Provide the (x, y) coordinate of the cell's center where the given text is located.  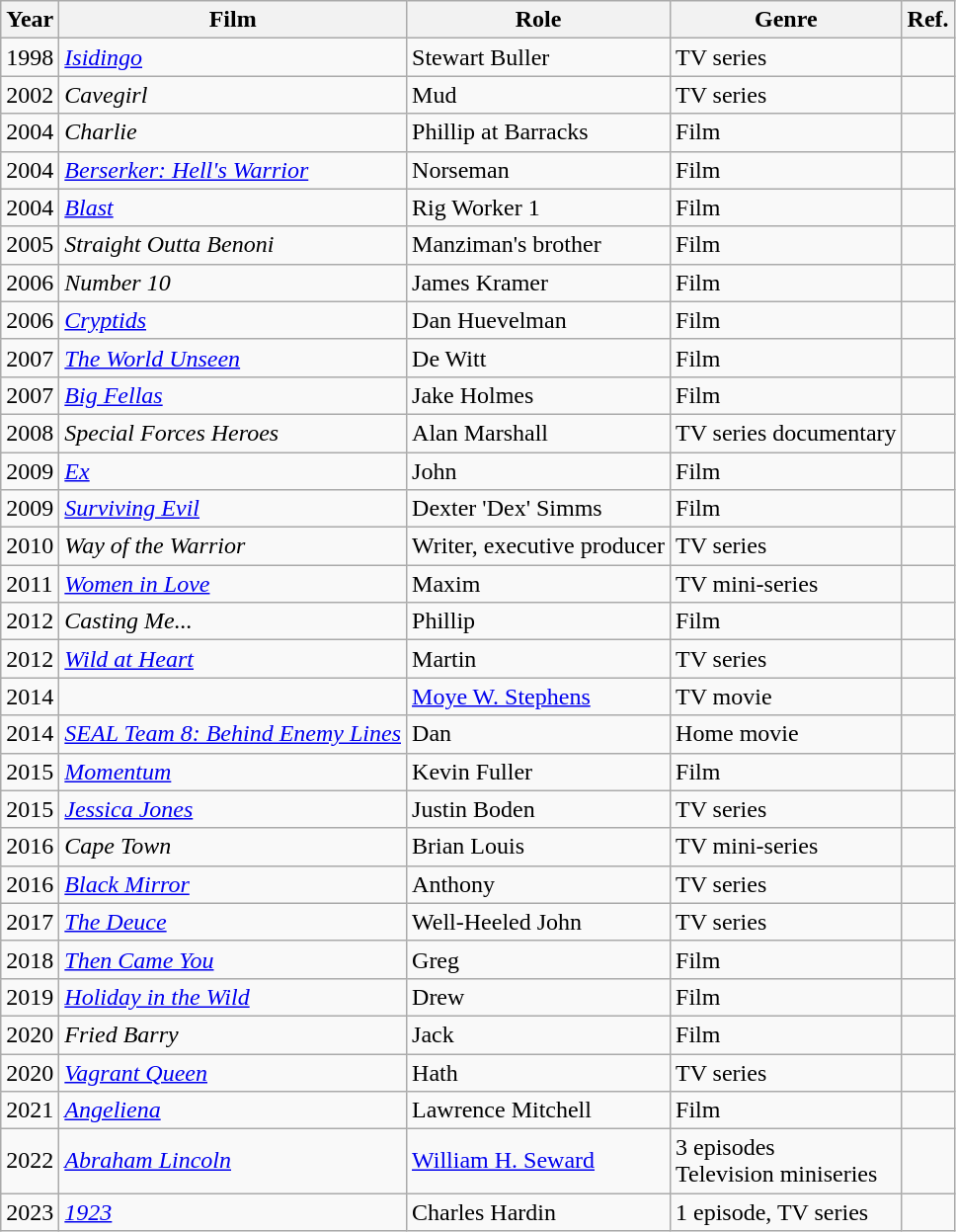
Writer, executive producer (539, 546)
2010 (30, 546)
Dan Huevelman (539, 320)
Moye W. Stephens (539, 697)
Angeliena (233, 1110)
Hath (539, 1072)
Blast (233, 207)
1998 (30, 57)
Jack (539, 1034)
Justin Boden (539, 809)
Holiday in the Wild (233, 997)
Well-Heeled John (539, 922)
2018 (30, 959)
Mud (539, 95)
Way of the Warrior (233, 546)
2005 (30, 245)
Jake Holmes (539, 395)
Martin (539, 659)
Wild at Heart (233, 659)
1 episode, TV series (786, 1212)
Manziman's brother (539, 245)
TV series documentary (786, 433)
3 episodesTelevision miniseries (786, 1162)
De Witt (539, 358)
Vagrant Queen (233, 1072)
Cape Town (233, 847)
Fried Barry (233, 1034)
The Deuce (233, 922)
Big Fellas (233, 395)
Number 10 (233, 283)
Special Forces Heroes (233, 433)
Maxim (539, 584)
Rig Worker 1 (539, 207)
James Kramer (539, 283)
Isidingo (233, 57)
Straight Outta Benoni (233, 245)
Lawrence Mitchell (539, 1110)
2019 (30, 997)
Abraham Lincoln (233, 1162)
Phillip at Barracks (539, 132)
2023 (30, 1212)
2021 (30, 1110)
Year (30, 20)
Alan Marshall (539, 433)
Berserker: Hell's Warrior (233, 170)
Surviving Evil (233, 509)
Black Mirror (233, 884)
Genre (786, 20)
Casting Me... (233, 621)
Women in Love (233, 584)
Role (539, 20)
Dan (539, 734)
2008 (30, 433)
Dexter 'Dex' Simms (539, 509)
John (539, 471)
Home movie (786, 734)
The World Unseen (233, 358)
2002 (30, 95)
William H. Seward (539, 1162)
Jessica Jones (233, 809)
Stewart Buller (539, 57)
Cryptids (233, 320)
Then Came You (233, 959)
Ex (233, 471)
Anthony (539, 884)
SEAL Team 8: Behind Enemy Lines (233, 734)
Phillip (539, 621)
Drew (539, 997)
Momentum (233, 772)
Charlie (233, 132)
Norseman (539, 170)
2017 (30, 922)
Greg (539, 959)
Cavegirl (233, 95)
Ref. (928, 20)
Charles Hardin (539, 1212)
2011 (30, 584)
2022 (30, 1162)
Kevin Fuller (539, 772)
TV movie (786, 697)
1923 (233, 1212)
Brian Louis (539, 847)
